Determine the (X, Y) coordinate at the center of the cell enclosing the given text.  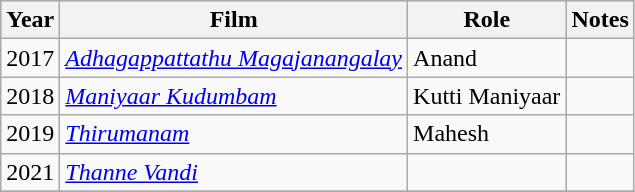
Film (234, 20)
2019 (30, 134)
Adhagappattathu Magajanangalay (234, 58)
Thirumanam (234, 134)
Kutti Maniyaar (487, 96)
Thanne Vandi (234, 172)
Anand (487, 58)
Mahesh (487, 134)
2017 (30, 58)
2018 (30, 96)
Notes (600, 20)
Role (487, 20)
Year (30, 20)
Maniyaar Kudumbam (234, 96)
2021 (30, 172)
